Locate the cell with the specified text and output its [X, Y] center coordinate. 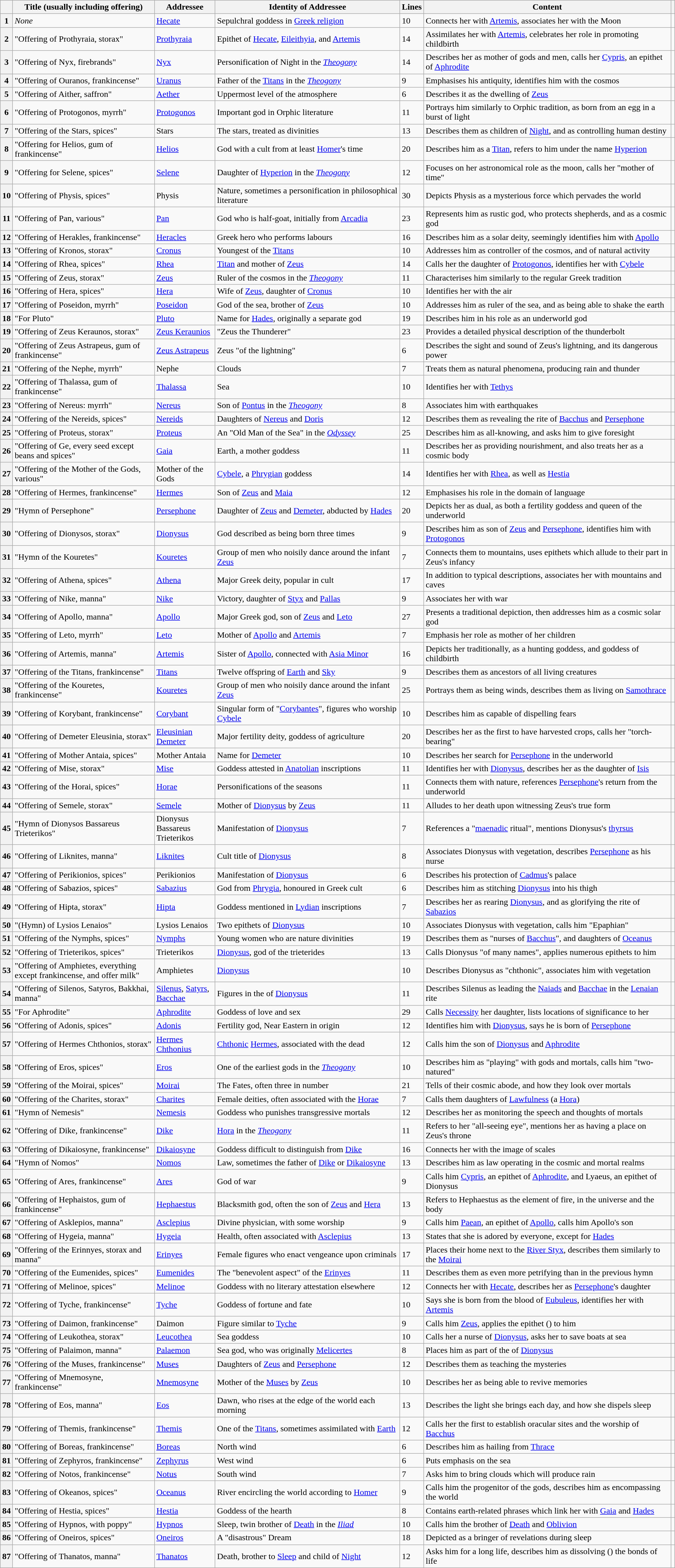
"Offering of Leukothea, storax" [84, 1337]
"Offering of Tyche, frankincense" [84, 1305]
Emphasises his role in the domain of language [547, 492]
"Offering of Mother Antaia, spices" [84, 755]
"Offering of the Kouretes, frankincense" [84, 690]
Youngest of the Titans [308, 251]
Mother of Apollo and Artemis [308, 635]
42 [6, 768]
An "Old Man of the Sea" in the Odyssey [308, 432]
"Offering of Dikaiosyne, frankincense" [84, 1149]
Nereus [185, 405]
Identifies her with Tethys [547, 387]
Nomos [185, 1163]
"Offering of Herakles, frankincense" [84, 237]
Silenus, Satyrs, Bacchae [185, 993]
Pluto [185, 318]
Athena [185, 580]
Zeus Astrapeus [185, 350]
"Offering of Zeus Astrapeus, gum of frankincense" [84, 350]
Figures in the of Dionysus [308, 993]
None [84, 21]
"(Hymn) of Lysios Lenaios" [84, 925]
Places their home next to the River Styx, describes them similarly to the Moirai [547, 1255]
75 [6, 1350]
Hermes [185, 492]
"Hymn of Dionysos Bassareus Trieterikos" [84, 829]
Calls Dionysus "of many names", applies numerous epithets to him [547, 952]
72 [6, 1305]
Calls him the son of Dionysus and Aphrodite [547, 1044]
"Offering of Notos, frankincense" [84, 1474]
Calls her the daughter of Protogonos, identifies her with Cybele [547, 264]
Singular form of "Corybantes", figures who worship Cybele [308, 714]
Hephaestus [185, 1204]
Content [547, 7]
Figure similar to Tyche [308, 1323]
85 [6, 1524]
Twelve offspring of Earth and Sky [308, 672]
65 [6, 1181]
"Offering of the Nymphs, spices" [84, 939]
Mnemosyne [185, 1382]
"Offering of Ares, frankincense" [84, 1181]
One of the earliest gods in the Theogony [308, 1067]
Poseidon [185, 305]
Depicts her traditionally, as a hunting goddess, and goddess of childbirth [547, 654]
"Offering of the Charites, storax" [84, 1099]
"Offering of Zeus, storax" [84, 278]
"Offering of Hermes Chthonios, storax" [84, 1044]
Hermes Chthonius [185, 1044]
Describes his protection of Cadmus's palace [547, 875]
References a "maenadic ritual", mentions Dionysus's thyrsus [547, 829]
Major Greek god, son of Zeus and Leto [308, 617]
Nephe [185, 369]
Identifies her with Dionysus, describes her as the daughter of Isis [547, 768]
Describes him as son of Zeus and Persephone, identifies him with Protogonos [547, 534]
82 [6, 1474]
43 [6, 787]
60 [6, 1099]
"Offering of Rhea, spices" [84, 264]
41 [6, 755]
87 [6, 1556]
"Offering of Sabazios, spices" [84, 888]
Describes him in his role as an underworld god [547, 318]
44 [6, 805]
Name for Demeter [308, 755]
Nyx [185, 62]
Law, sometimes the father of Dike or Dikaiosyne [308, 1163]
The "benevolent aspect" of the Erinyes [308, 1273]
84 [6, 1511]
Themis [185, 1428]
Describes Dionysus as "chthonic", associates him with vegetation [547, 971]
"Offering of Hephaistos, gum of frankincense" [84, 1204]
Ruler of the cosmos in the Theogony [308, 278]
Important god in Orphic literature [308, 113]
"Offering of the Horai, spices" [84, 787]
69 [6, 1255]
Goddess with no literary attestation elsewhere [308, 1286]
Dionysus, god of the trieterides [308, 952]
Sister of Apollo, connected with Asia Minor [308, 654]
Eros [185, 1067]
One of the Titans, sometimes assimilated with Earth [308, 1428]
Name for Hades, originally a separate god [308, 318]
Aether [185, 94]
Calls him Cypris, an epithet of Aphrodite, and Lyaeus, an epithet of Dionysus [547, 1181]
"Offering of Dike, frankincense" [84, 1131]
Puts emphasis on the sea [547, 1460]
3 [6, 62]
Hecate [185, 21]
"Offering of Hipta, storax" [84, 906]
Describes her as mother of gods and men, calls her Cypris, an epithet of Aphrodite [547, 62]
God of war [308, 1181]
Sea goddess [308, 1337]
32 [6, 580]
States that she is adored by everyone, except for Hades [547, 1236]
Calls her the first to establish oracular sites and the worship of Bacchus [547, 1428]
2 [6, 39]
Notus [185, 1474]
"Offering of Mnemosyne, frankincense" [84, 1382]
Father of the Titans in the Theogony [308, 80]
Depicted as a bringer of revelations during sleep [547, 1538]
"Offering for Selene, spices" [84, 172]
Chthonic Hermes, associated with the dead [308, 1044]
73 [6, 1323]
Refers to her "all-seeing eye", mentions her as having a place on Zeus's throne [547, 1131]
31 [6, 557]
"Offering of Ouranos, frankincense" [84, 80]
"Offering of Daimon, frankincense" [84, 1323]
Connects her with Artemis, associates her with the Moon [547, 21]
Eos [185, 1406]
Helios [185, 149]
"Offering of the Muses, frankincense" [84, 1364]
39 [6, 714]
Lysios Lenaios [185, 925]
Young women who are nature divinities [308, 939]
Mother of the Muses by Zeus [308, 1382]
58 [6, 1067]
Nereids [185, 419]
The Fates, often three in number [308, 1085]
"For Aphrodite" [84, 1012]
Calls Necessity her daughter, lists locations of significance to her [547, 1012]
Tyche [185, 1305]
Connects her with the image of scales [547, 1149]
49 [6, 906]
Hipta [185, 906]
45 [6, 829]
Identifies her with Rhea, as well as Hestia [547, 474]
"Offering of Demeter Eleusinia, storax" [84, 736]
"Offering of Hermes, frankincense" [84, 492]
Liknites [185, 857]
64 [6, 1163]
Titan and mother of Zeus [308, 264]
Describes them as ancestors of all living creatures [547, 672]
Associates her with war [547, 599]
55 [6, 1012]
Describes it as the dwelling of Zeus [547, 94]
71 [6, 1286]
"Offering of Zephyros, frankincense" [84, 1460]
"Offering of the Nephe, myrrh" [84, 369]
Hera [185, 291]
54 [6, 993]
Daughters of Zeus and Persephone [308, 1364]
"Hymn of Nomos" [84, 1163]
Says she is born from the blood of Eubuleus, identifies her with Artemis [547, 1305]
Ares [185, 1181]
15 [6, 278]
Goddess who punishes transgressive mortals [308, 1113]
Asks him to bring clouds which will produce rain [547, 1474]
"Offering of Semele, storax" [84, 805]
Goddess difficult to distinguish from Dike [308, 1149]
"Offering of Prothyraia, storax" [84, 39]
Goddess of love and sex [308, 1012]
Female figures who enact vengeance upon criminals [308, 1255]
Charites [185, 1099]
63 [6, 1149]
61 [6, 1113]
West wind [308, 1460]
Cybele, a Phrygian goddess [308, 474]
Dawn, who rises at the edge of the world each morning [308, 1406]
5 [6, 94]
Represents him as rustic god, who protects shepherds, and as a cosmic god [547, 219]
86 [6, 1538]
Dikaiosyne [185, 1149]
51 [6, 939]
Greek hero who performs labours [308, 237]
Emphasises his antiquity, identifies him with the cosmos [547, 80]
Cronus [185, 251]
"Offering of the Stars, spices" [84, 131]
"Offering of Hestia, spices" [84, 1511]
"Offering of Artemis, manna" [84, 654]
36 [6, 654]
Goddess of the hearth [308, 1511]
Nike [185, 599]
"Offering of Proteus, storax" [84, 432]
"Offering of Aither, saffron" [84, 94]
Alludes to her death upon witnessing Zeus's true form [547, 805]
Associates Dionysus with vegetation, describes Persephone as his nurse [547, 857]
Persephone [185, 511]
Uranus [185, 80]
"Offering of Adonis, spices" [84, 1025]
Describes her as providing nourishment, and also treats her as a cosmic body [547, 451]
Eleusinian Demeter [185, 736]
Leucothea [185, 1337]
Heracles [185, 237]
Connects them with nature, references Persephone's return from the underworld [547, 787]
Mother of the Gods [185, 474]
Major fertility deity, goddess of agriculture [308, 736]
Hypnos [185, 1524]
Son of Pontus in the Theogony [308, 405]
Describes them as "nurses of Bacchus", and daughters of Oceanus [547, 939]
Daughters of Nereus and Doris [308, 419]
"Offering of the Titans, frankincense" [84, 672]
38 [6, 690]
"Offering of Hera, spices" [84, 291]
Focuses on her astronomical role as the moon, calls her "mother of time" [547, 172]
Major Greek deity, popular in cult [308, 580]
"Offering of Athena, spices" [84, 580]
Describes him as a Titan, refers to him under the name Hyperion [547, 149]
Zephyrus [185, 1460]
Characterises him similarly to the regular Greek tradition [547, 278]
Daughter of Zeus and Demeter, abducted by Hades [308, 511]
"For Pluto" [84, 318]
Uppermost level of the atmosphere [308, 94]
47 [6, 875]
67 [6, 1223]
"Offering of the Eumenides, spices" [84, 1273]
Describes her as the first to have harvested crops, calls her "torch-bearing" [547, 736]
Identity of Addressee [308, 7]
Divine physician, with some worship [308, 1223]
62 [6, 1131]
83 [6, 1493]
34 [6, 617]
Calls him Paean, an epithet of Apollo, calls him Apollo's son [547, 1223]
Adonis [185, 1025]
Describes him as "playing" with gods and mortals, calls him "two-natured" [547, 1067]
Oceanus [185, 1493]
Dike [185, 1131]
Describes him as all-knowing, and asks him to give foresight [547, 432]
Associates him with earthquakes [547, 405]
59 [6, 1085]
Calls them daughters of Lawfulness (a Hora) [547, 1099]
"Offering of Hygeia, manna" [84, 1236]
52 [6, 952]
God described as being born three times [308, 534]
"Offering of Melinoe, spices" [84, 1286]
"Offering of Themis, frankincense" [84, 1428]
"Offering of Oneiros, spices" [84, 1538]
Describes him as a solar deity, seemingly identifies him with Apollo [547, 237]
Gaia [185, 451]
Nemesis [185, 1113]
Zeus Keraunios [185, 332]
Places him as part of the of Dionysus [547, 1350]
Describes them as revealing the rite of Bacchus and Persephone [547, 419]
Apollo [185, 617]
Erinyes [185, 1255]
Describes the light she brings each day, and how she dispels sleep [547, 1406]
26 [6, 451]
Death, brother to Sleep and child of Night [308, 1556]
4 [6, 80]
"Offering of Perikionios, spices" [84, 875]
Clouds [308, 369]
Stars [185, 131]
Presents a traditional depiction, then addresses him as a cosmic solar god [547, 617]
Nymphs [185, 939]
"Offering of the Nereids, spices" [84, 419]
South wind [308, 1474]
53 [6, 971]
Tells of their cosmic abode, and how they look over mortals [547, 1085]
Describes them as even more petrifying than in the previous hymn [547, 1273]
Daughter of Hyperion in the Theogony [308, 172]
Describes them as teaching the mysteries [547, 1364]
Calls him Zeus, applies the epithet () to him [547, 1323]
The stars, treated as divinities [308, 131]
Zeus [185, 278]
Palaemon [185, 1350]
50 [6, 925]
1 [6, 21]
Assimilates her with Artemis, celebrates her role in promoting childbirth [547, 39]
57 [6, 1044]
Addresses him as controller of the cosmos, and of natural activity [547, 251]
Emphasis her role as mother of her children [547, 635]
Moirai [185, 1085]
Hestia [185, 1511]
46 [6, 857]
Sea [308, 387]
Describes her as monitoring the speech and thoughts of mortals [547, 1113]
Personification of Night in the Theogony [308, 62]
"Offering of Apollo, manna" [84, 617]
Aphrodite [185, 1012]
Calls her a nurse of Dionysus, asks her to save boats at sea [547, 1337]
Calls him the progenitor of the gods, describes him as encompassing the world [547, 1493]
God with a cult from at least Homer's time [308, 149]
Artemis [185, 654]
"Offering of Hypnos, with poppy" [84, 1524]
79 [6, 1428]
Contains earth-related phrases which link her with Gaia and Hades [547, 1511]
Thanatos [185, 1556]
Describes him as stitching Dionysus into his thigh [547, 888]
"Offering of Thanatos, manna" [84, 1556]
Muses [185, 1364]
Amphietes [185, 971]
Eumenides [185, 1273]
Nature, sometimes a personification in philosophical literature [308, 195]
God from Phrygia, honoured in Greek cult [308, 888]
"Offering of Amphietes, everything except frankincense, and offer milk" [84, 971]
Rhea [185, 264]
Two epithets of Dionysus [308, 925]
Connects them to mountains, uses epithets which allude to their part in Zeus's infancy [547, 557]
"Offering of Asklepios, manna" [84, 1223]
"Offering of Physis, spices" [84, 195]
Daimon [185, 1323]
Son of Zeus and Maia [308, 492]
Cult title of Dionysus [308, 857]
Hygeia [185, 1236]
"Offering of Eros, spices" [84, 1067]
"Offering of Trieterikos, spices" [84, 952]
Protogonos [185, 113]
Fertility god, Near Eastern in origin [308, 1025]
Treats them as natural phenomena, producing rain and thunder [547, 369]
Mother Antaia [185, 755]
35 [6, 635]
Prothyraia [185, 39]
"Offering of Mise, storax" [84, 768]
Goddess of fortune and fate [308, 1305]
"Offering of Eos, manna" [84, 1406]
River encircling the world according to Homer [308, 1493]
Female deities, often associated with the Horae [308, 1099]
Describes him as capable of dispelling fears [547, 714]
Leto [185, 635]
Thalassa [185, 387]
"Offering for Helios, gum of frankincense" [84, 149]
"Offering of Korybant, frankincense" [84, 714]
"Offering of Kronos, storax" [84, 251]
"Offering of Okeanos, spices" [84, 1493]
"Offering of Nyx, firebrands" [84, 62]
Hora in the Theogony [308, 1131]
Describes him as hailing from Thrace [547, 1447]
Pan [185, 219]
Mise [185, 768]
Semele [185, 805]
Identifies her with the air [547, 291]
70 [6, 1273]
Depicts her as dual, as both a fertility goddess and queen of the underworld [547, 511]
"Offering of Ge, every seed except beans and spices" [84, 451]
Physis [185, 195]
48 [6, 888]
Proteus [185, 432]
Associates Dionysus with vegetation, calls him "Epaphian" [547, 925]
God who is half-goat, initially from Arcadia [308, 219]
Addresses him as ruler of the sea, and as being able to shake the earth [547, 305]
Describes her as rearing Dionysus, and as glorifying the rite of Sabazios [547, 906]
74 [6, 1337]
Trieterikos [185, 952]
Corybant [185, 714]
In addition to typical descriptions, associates her with mountains and caves [547, 580]
"Zeus the Thunderer" [308, 332]
Lines [412, 7]
Perikionios [185, 875]
"Offering of Thalassa, gum of frankincense" [84, 387]
78 [6, 1406]
81 [6, 1460]
A "disastrous" Dream [308, 1538]
"Hymn of the Kouretes" [84, 557]
"Offering of the Erinnyes, storax and manna" [84, 1255]
68 [6, 1236]
40 [6, 736]
Epithet of Hecate, Eileithyia, and Artemis [308, 39]
Melinoe [185, 1286]
"Offering of Nike, manna" [84, 599]
"Offering of Boreas, frankincense" [84, 1447]
33 [6, 599]
Identifies him with Dionysus, says he is born of Persephone [547, 1025]
56 [6, 1025]
Wife of Zeus, daughter of Cronus [308, 291]
Oneiros [185, 1538]
Personifications of the seasons [308, 787]
Goddess mentioned in Lydian inscriptions [308, 906]
37 [6, 672]
76 [6, 1364]
"Offering of Pan, various" [84, 219]
Calls him the brother of Death and Oblivion [547, 1524]
"Offering of Dionysos, storax" [84, 534]
Health, often associated with Asclepius [308, 1236]
Title (usually including offering) [84, 7]
"Offering of Leto, myrrh" [84, 635]
Connects her with Hecate, describes her as Persephone's daughter [547, 1286]
66 [6, 1204]
Describes the sight and sound of Zeus's lightning, and its dangerous power [547, 350]
Blacksmith god, often the son of Zeus and Hera [308, 1204]
"Offering of Palaimon, manna" [84, 1350]
Mother of Dionysus by Zeus [308, 805]
77 [6, 1382]
"Hymn of Nemesis" [84, 1113]
"Offering of Nereus: myrrh" [84, 405]
Zeus "of the lightning" [308, 350]
"Offering of the Mother of the Gods, various" [84, 474]
"Offering of Poseidon, myrrh" [84, 305]
Titans [185, 672]
North wind [308, 1447]
Asclepius [185, 1223]
Horae [185, 787]
24 [6, 419]
Depicts Physis as a mysterious force which pervades the world [547, 195]
Boreas [185, 1447]
"Hymn of Persephone" [84, 511]
80 [6, 1447]
Describes him as law operating in the cosmic and mortal realms [547, 1163]
Addressee [185, 7]
28 [6, 492]
"Offering of Zeus Keraunos, storax" [84, 332]
Asks him for a long life, describes him as dissolving () the bonds of life [547, 1556]
Selene [185, 172]
Describes them as children of Night, and as controlling human destiny [547, 131]
Earth, a mother goddess [308, 451]
Dionysus Bassareus Trieterikos [185, 829]
Portrays them as being winds, describes them as living on Samothrace [547, 690]
God of the sea, brother of Zeus [308, 305]
Sleep, twin brother of Death in the Iliad [308, 1524]
Provides a detailed physical description of the thunderbolt [547, 332]
Describes her as being able to revive memories [547, 1382]
"Offering of the Moirai, spices" [84, 1085]
Describes Silenus as leading the Naiads and Bacchae in the Lenaian rite [547, 993]
Sabazius [185, 888]
Refers to Hephaestus as the element of fire, in the universe and the body [547, 1204]
"Offering of Protogonos, myrrh" [84, 113]
Portrays him similarly to Orphic tradition, as born from an egg in a burst of light [547, 113]
Sepulchral goddess in Greek religion [308, 21]
Describes her search for Persephone in the underworld [547, 755]
Victory, daughter of Styx and Pallas [308, 599]
"Offering of Liknites, manna" [84, 857]
Sea god, who was originally Melicertes [308, 1350]
"Offering of Silenos, Satyros, Bakkhai, manna" [84, 993]
Goddess attested in Anatolian inscriptions [308, 768]
22 [6, 387]
